Search for the cell housing the specified text and yield its [X, Y] center coordinate. 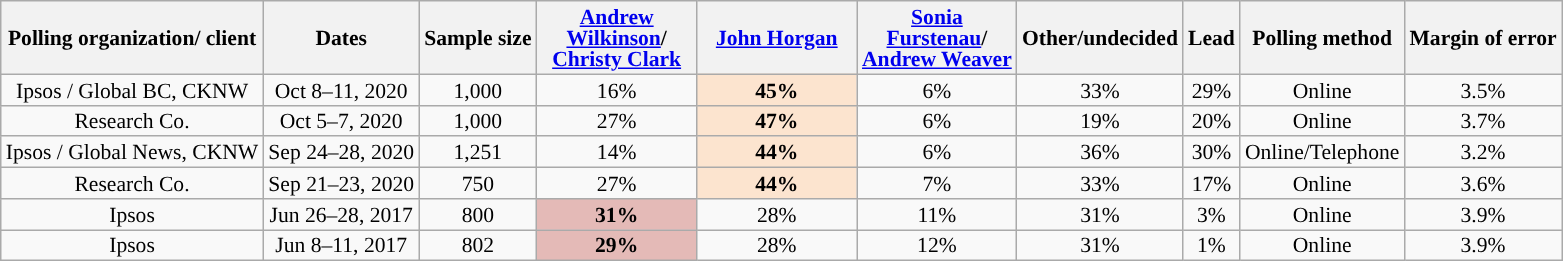
John Horgan [777, 38]
Oct 5–7, 2020 [341, 120]
30% [1212, 152]
19% [1100, 120]
36% [1100, 152]
3.7% [1482, 120]
Sep 21–23, 2020 [341, 184]
Margin of error [1482, 38]
7% [937, 184]
1,251 [478, 152]
Ipsos / Global News, CKNW [132, 152]
800 [478, 214]
20% [1212, 120]
Lead [1212, 38]
Other/undecided [1100, 38]
47% [777, 120]
17% [1212, 184]
11% [937, 214]
3.2% [1482, 152]
1% [1212, 246]
14% [617, 152]
Polling method [1322, 38]
16% [617, 90]
Jun 26–28, 2017 [341, 214]
Sonia Furstenau/ Andrew Weaver [937, 38]
Andrew Wilkinson/ Christy Clark [617, 38]
3% [1212, 214]
Dates [341, 38]
Ipsos / Global BC, CKNW [132, 90]
Oct 8–11, 2020 [341, 90]
Polling organization/ client [132, 38]
802 [478, 246]
3.5% [1482, 90]
45% [777, 90]
Online/Telephone [1322, 152]
Sample size [478, 38]
750 [478, 184]
12% [937, 246]
Sep 24–28, 2020 [341, 152]
3.6% [1482, 184]
Jun 8–11, 2017 [341, 246]
